For the text-containing cell, return its midpoint in (X, Y) coordinate format. 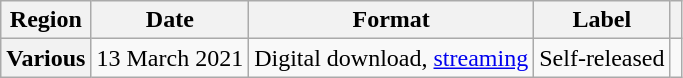
Label (602, 20)
Date (170, 20)
Format (392, 20)
13 March 2021 (170, 58)
Region (46, 20)
Digital download, streaming (392, 58)
Self-released (602, 58)
Various (46, 58)
